Identify which cell holds the provided text, then report its [X, Y] central coordinate. 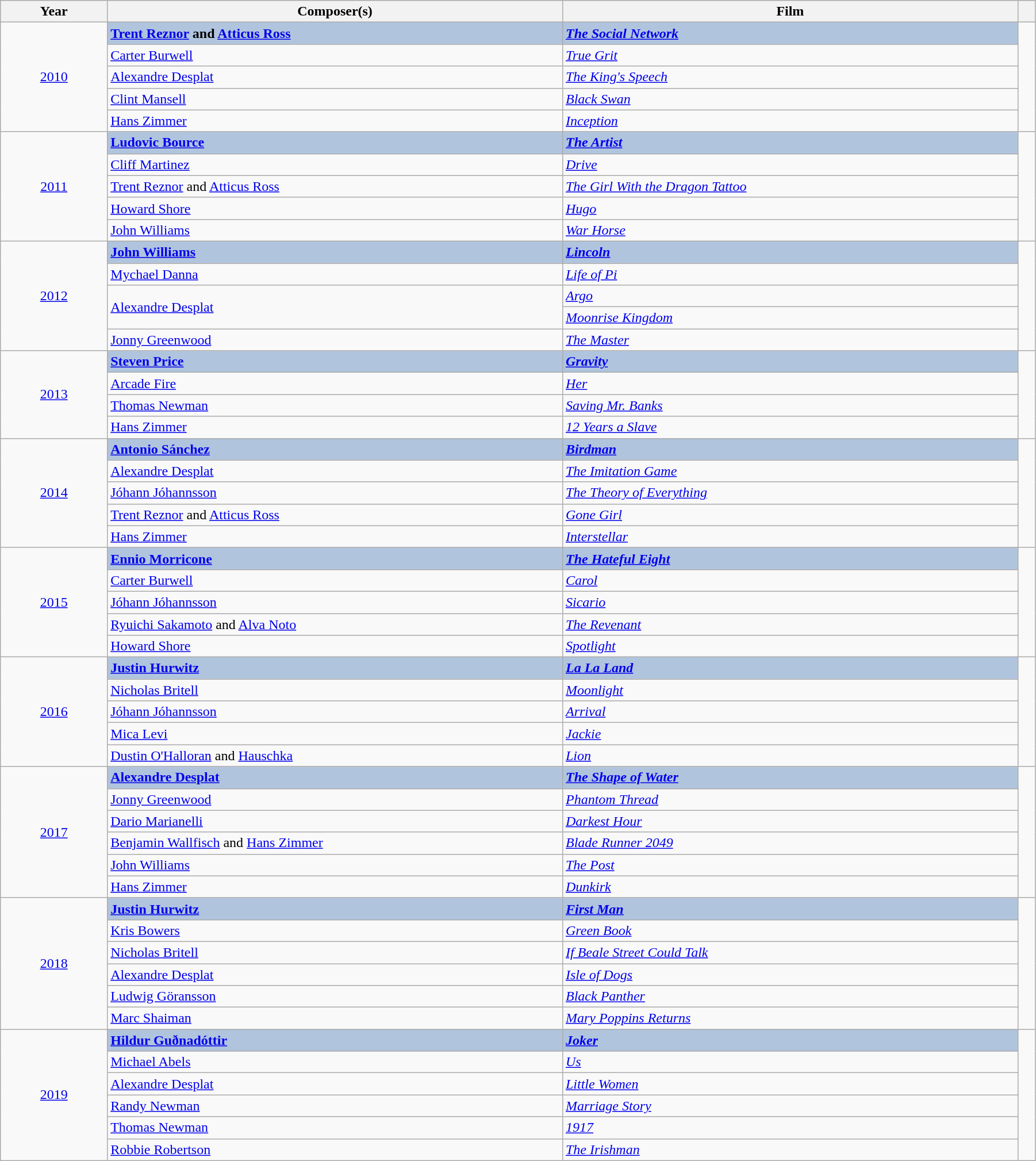
The Social Network [790, 33]
If Beale Street Could Talk [790, 952]
Film [790, 12]
The Irishman [790, 1149]
2018 [54, 963]
Ludovic Bource [335, 143]
Year [54, 12]
Randy Newman [335, 1106]
Black Panther [790, 997]
1917 [790, 1128]
True Grit [790, 55]
Sicario [790, 602]
Michael Abels [335, 1062]
Gravity [790, 362]
Black Swan [790, 99]
Composer(s) [335, 12]
Cliff Martinez [335, 164]
2012 [54, 296]
Moonrise Kingdom [790, 318]
Ennio Morricone [335, 558]
Clint Mansell [335, 99]
Us [790, 1062]
Her [790, 384]
Phantom Thread [790, 799]
The King's Speech [790, 77]
Arcade Fire [335, 384]
2017 [54, 832]
Robbie Robertson [335, 1149]
Antonio Sánchez [335, 449]
The Hateful Eight [790, 558]
Isle of Dogs [790, 975]
2011 [54, 186]
Ludwig Göransson [335, 997]
2019 [54, 1095]
12 Years a Slave [790, 427]
Birdman [790, 449]
Lion [790, 756]
Mica Levi [335, 734]
Gone Girl [790, 515]
2016 [54, 712]
2015 [54, 602]
La La Land [790, 668]
2013 [54, 394]
Marc Shaiman [335, 1018]
War Horse [790, 230]
The Artist [790, 143]
2010 [54, 77]
Steven Price [335, 362]
The Revenant [790, 624]
Saving Mr. Banks [790, 405]
Little Women [790, 1084]
Joker [790, 1040]
First Man [790, 909]
Spotlight [790, 646]
Moonlight [790, 690]
The Shape of Water [790, 777]
Benjamin Wallfisch and Hans Zimmer [335, 843]
Lincoln [790, 252]
The Post [790, 865]
Argo [790, 296]
Inception [790, 121]
Jackie [790, 734]
Mychael Danna [335, 274]
The Girl With the Dragon Tattoo [790, 186]
Life of Pi [790, 274]
Carol [790, 580]
Interstellar [790, 537]
Hugo [790, 208]
Kris Bowers [335, 930]
Blade Runner 2049 [790, 843]
The Master [790, 340]
Marriage Story [790, 1106]
Dario Marianelli [335, 821]
Ryuichi Sakamoto and Alva Noto [335, 624]
Hildur Guðnadóttir [335, 1040]
Drive [790, 164]
Dustin O'Halloran and Hauschka [335, 756]
Arrival [790, 712]
Darkest Hour [790, 821]
Green Book [790, 930]
Dunkirk [790, 887]
The Imitation Game [790, 471]
Mary Poppins Returns [790, 1018]
The Theory of Everything [790, 493]
2014 [54, 493]
